From the cell containing the given text, extract its center point as [x, y] coordinate. 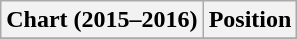
Position [250, 20]
Chart (2015–2016) [102, 20]
